Find where the given text appears and provide that cell's center as [x, y] coordinate. 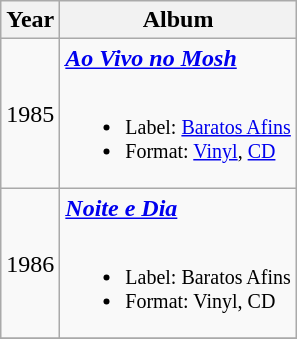
Noite e Dia Label: Baratos AfinsFormat: Vinyl, CD [178, 264]
Ao Vivo no Mosh Label: Baratos AfinsFormat: Vinyl, CD [178, 114]
1985 [30, 114]
1986 [30, 264]
Album [178, 20]
Year [30, 20]
